Pinpoint the cell where the given text exists, returning its [X, Y] midpoint coordinate. 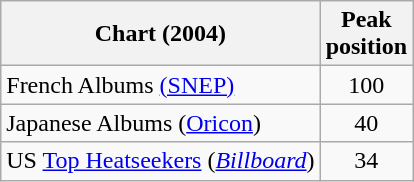
Japanese Albums (Oricon) [160, 123]
34 [366, 161]
French Albums (SNEP) [160, 85]
Chart (2004) [160, 34]
40 [366, 123]
100 [366, 85]
US Top Heatseekers (Billboard) [160, 161]
Peakposition [366, 34]
